Scan for the cell matching the given text and deliver its (X, Y) coordinate at center. 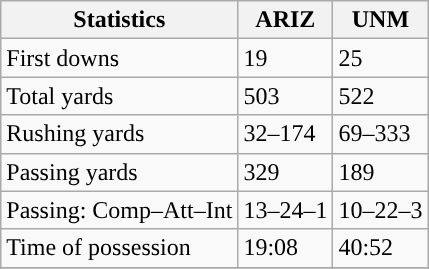
25 (380, 58)
69–333 (380, 134)
Total yards (120, 96)
UNM (380, 20)
189 (380, 172)
Passing: Comp–Att–Int (120, 210)
13–24–1 (286, 210)
522 (380, 96)
40:52 (380, 248)
19 (286, 58)
19:08 (286, 248)
329 (286, 172)
Time of possession (120, 248)
First downs (120, 58)
Rushing yards (120, 134)
ARIZ (286, 20)
503 (286, 96)
Passing yards (120, 172)
10–22–3 (380, 210)
Statistics (120, 20)
32–174 (286, 134)
